Find where the given text appears and provide that cell's center as [x, y] coordinate. 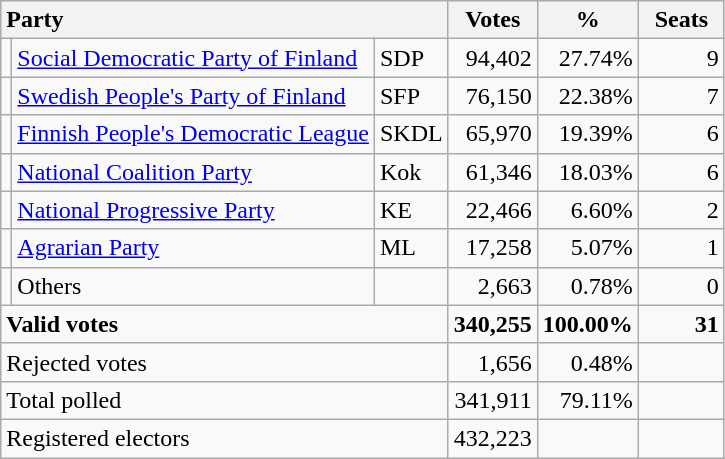
9 [681, 58]
100.00% [588, 324]
National Coalition Party [194, 172]
National Progressive Party [194, 210]
Swedish People's Party of Finland [194, 96]
Social Democratic Party of Finland [194, 58]
94,402 [492, 58]
2 [681, 210]
7 [681, 96]
5.07% [588, 248]
% [588, 20]
340,255 [492, 324]
ML [411, 248]
Votes [492, 20]
SDP [411, 58]
0.48% [588, 362]
22.38% [588, 96]
Total polled [224, 400]
6.60% [588, 210]
79.11% [588, 400]
0 [681, 286]
31 [681, 324]
Registered electors [224, 438]
Kok [411, 172]
Party [224, 20]
Agrarian Party [194, 248]
19.39% [588, 134]
76,150 [492, 96]
SFP [411, 96]
18.03% [588, 172]
17,258 [492, 248]
1 [681, 248]
61,346 [492, 172]
Finnish People's Democratic League [194, 134]
Seats [681, 20]
1,656 [492, 362]
341,911 [492, 400]
65,970 [492, 134]
432,223 [492, 438]
27.74% [588, 58]
Valid votes [224, 324]
2,663 [492, 286]
Rejected votes [224, 362]
22,466 [492, 210]
0.78% [588, 286]
SKDL [411, 134]
KE [411, 210]
Others [194, 286]
